Find where the given text appears and provide that cell's center as (x, y) coordinate. 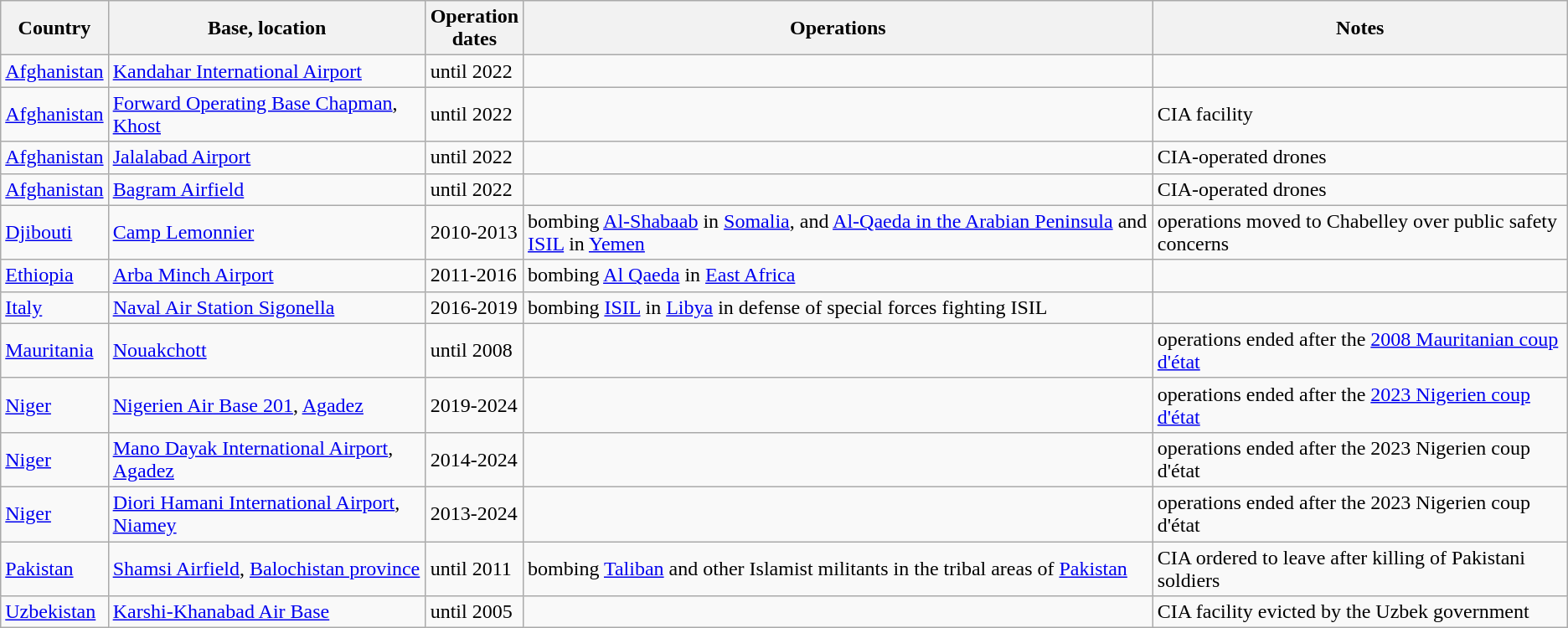
2013-2024 (474, 514)
operations moved to Chabelley over public safety concerns (1360, 233)
Operations (838, 28)
Italy (54, 307)
Karshi-Khanabad Air Base (266, 612)
Jalalabad Airport (266, 157)
Diori Hamani International Airport, Niamey (266, 514)
Djibouti (54, 233)
Shamsi Airfield, Balochistan province (266, 568)
Mano Dayak International Airport, Agadez (266, 459)
operations ended after the 2008 Mauritanian coup d'état (1360, 350)
bombing Al-Shabaab in Somalia, and Al-Qaeda in the Arabian Peninsula and ISIL in Yemen (838, 233)
Camp Lemonnier (266, 233)
Kandahar International Airport (266, 71)
Naval Air Station Sigonella (266, 307)
2019-2024 (474, 405)
2010-2013 (474, 233)
Pakistan (54, 568)
Ethiopia (54, 275)
Nouakchott (266, 350)
bombing Al Qaeda in East Africa (838, 275)
bombing ISIL in Libya in defense of special forces fighting ISIL (838, 307)
Uzbekistan (54, 612)
Nigerien Air Base 201, Agadez (266, 405)
Mauritania (54, 350)
bombing Taliban and other Islamist militants in the tribal areas of Pakistan (838, 568)
Operationdates (474, 28)
until 2005 (474, 612)
2011-2016 (474, 275)
Forward Operating Base Chapman, Khost (266, 114)
CIA facility (1360, 114)
Country (54, 28)
until 2008 (474, 350)
2016-2019 (474, 307)
Arba Minch Airport (266, 275)
Base, location (266, 28)
CIA ordered to leave after killing of Pakistani soldiers (1360, 568)
CIA facility evicted by the Uzbek government (1360, 612)
Notes (1360, 28)
2014-2024 (474, 459)
Bagram Airfield (266, 189)
until 2011 (474, 568)
